Find where the given text appears and provide that cell's center as [x, y] coordinate. 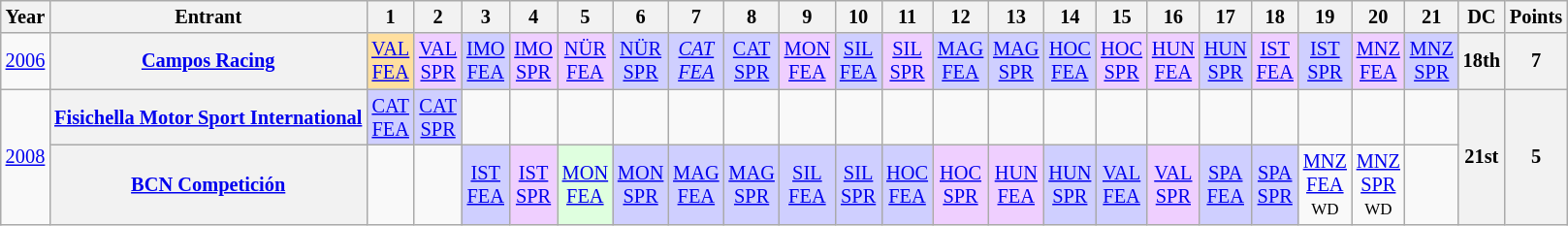
NÜRFEA [586, 61]
10 [858, 16]
21st [1482, 157]
Year [25, 16]
4 [533, 16]
2 [438, 16]
12 [960, 16]
14 [1070, 16]
MNZSPRWD [1379, 184]
3 [485, 16]
16 [1173, 16]
DC [1482, 16]
18th [1482, 61]
18 [1275, 16]
1 [390, 16]
19 [1325, 16]
MNZFEA [1379, 61]
BCN Competición [208, 184]
SPAFEA [1226, 184]
8 [751, 16]
9 [807, 16]
17 [1226, 16]
Points [1536, 16]
21 [1431, 16]
11 [908, 16]
Entrant [208, 16]
20 [1379, 16]
NÜRSPR [640, 61]
MONSPR [640, 184]
MNZFEAWD [1325, 184]
15 [1121, 16]
Campos Racing [208, 61]
2008 [25, 157]
MNZSPR [1431, 61]
13 [1016, 16]
Fisichella Motor Sport International [208, 117]
6 [640, 16]
IMOSPR [533, 61]
2006 [25, 61]
SPASPR [1275, 184]
IMOFEA [485, 61]
